Extract the (x, y) coordinate from the center of the cell holding the provided text.  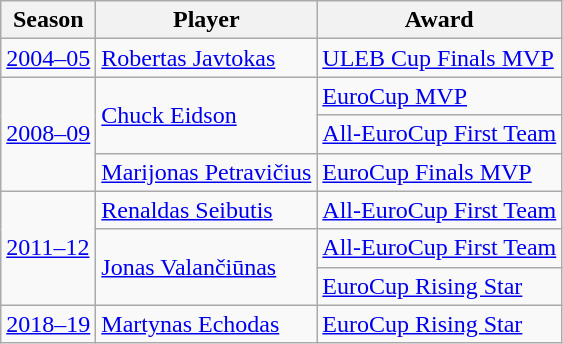
Jonas Valančiūnas (206, 267)
2008–09 (48, 134)
Chuck Eidson (206, 115)
2004–05 (48, 58)
Renaldas Seibutis (206, 210)
Player (206, 20)
Award (440, 20)
Season (48, 20)
2018–19 (48, 324)
ULEB Cup Finals MVP (440, 58)
EuroCup Finals MVP (440, 172)
Martynas Echodas (206, 324)
Marijonas Petravičius (206, 172)
Robertas Javtokas (206, 58)
2011–12 (48, 248)
EuroCup MVP (440, 96)
